Return [X, Y] of the center of cell containing provided text 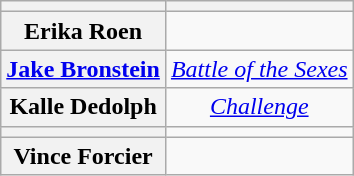
Vince Forcier [84, 156]
Erika Roen [84, 31]
Jake Bronstein [84, 69]
Kalle Dedolph [84, 107]
Challenge [259, 107]
Battle of the Sexes [259, 69]
